Identify which cell holds the provided text, then report its [x, y] central coordinate. 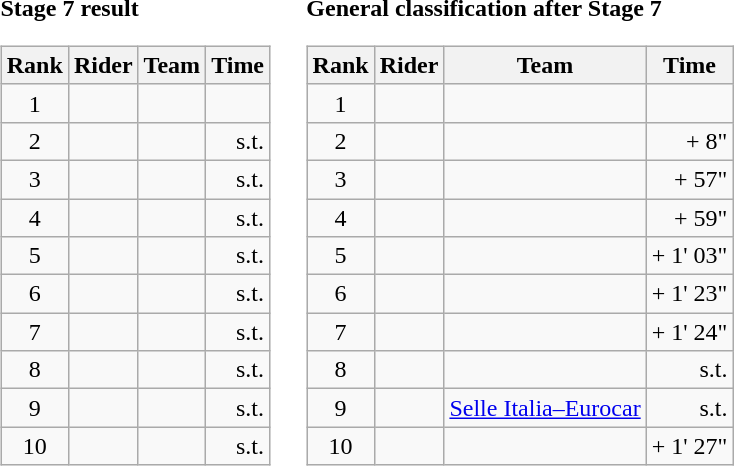
+ 1' 23" [690, 294]
+ 57" [690, 179]
+ 1' 03" [690, 256]
+ 1' 27" [690, 446]
Selle Italia–Eurocar [545, 408]
+ 1' 24" [690, 332]
+ 8" [690, 141]
+ 59" [690, 217]
